Output the [x, y] coordinate of the center of the cell containing the given text.  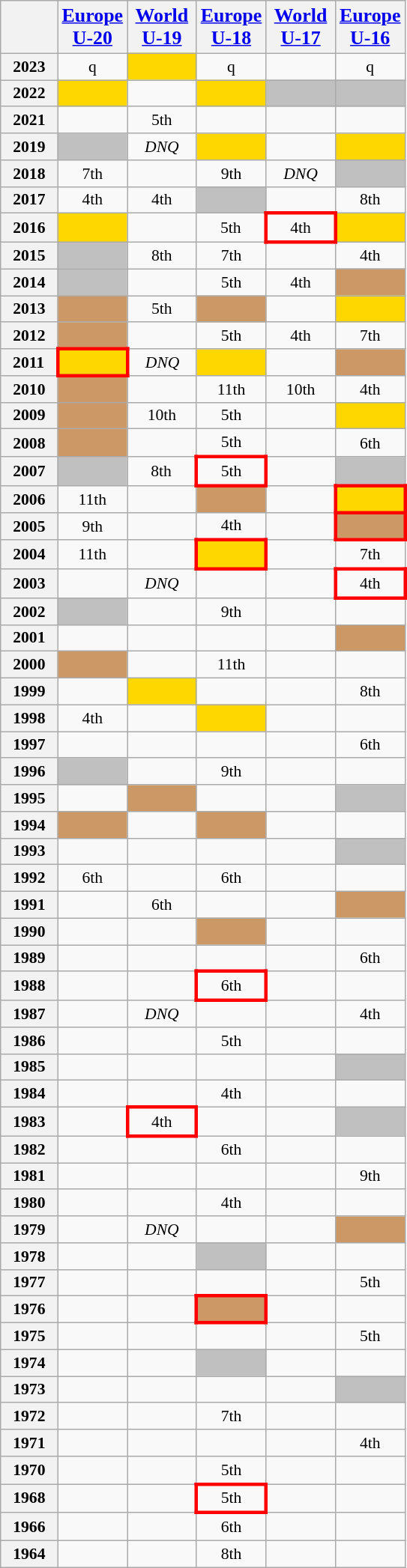
1985 [29, 1067]
1970 [29, 1471]
1998 [29, 718]
1999 [29, 692]
1995 [29, 798]
1975 [29, 1337]
1978 [29, 1256]
2000 [29, 665]
1977 [29, 1283]
2010 [29, 389]
1991 [29, 905]
EuropeU-20 [93, 27]
2002 [29, 612]
1966 [29, 1528]
2017 [29, 200]
2016 [29, 228]
2022 [29, 94]
1988 [29, 987]
1992 [29, 878]
2008 [29, 443]
2015 [29, 256]
WorldU-17 [301, 27]
2007 [29, 472]
2023 [29, 67]
1983 [29, 1122]
2018 [29, 174]
2005 [29, 526]
1971 [29, 1443]
2009 [29, 416]
1972 [29, 1417]
2006 [29, 499]
EuropeU-18 [231, 27]
2021 [29, 121]
2001 [29, 638]
1982 [29, 1149]
1973 [29, 1390]
1990 [29, 932]
WorldU-19 [162, 27]
1981 [29, 1176]
1979 [29, 1230]
1997 [29, 745]
1964 [29, 1555]
2004 [29, 556]
2019 [29, 147]
1994 [29, 825]
2013 [29, 309]
1968 [29, 1499]
2012 [29, 336]
1987 [29, 1014]
1986 [29, 1041]
2014 [29, 282]
1980 [29, 1203]
1976 [29, 1310]
1993 [29, 851]
EuropeU-16 [370, 27]
2011 [29, 362]
1996 [29, 772]
1984 [29, 1094]
1989 [29, 958]
2003 [29, 584]
1974 [29, 1363]
